Pinpoint the cell where the given text exists, returning its (x, y) midpoint coordinate. 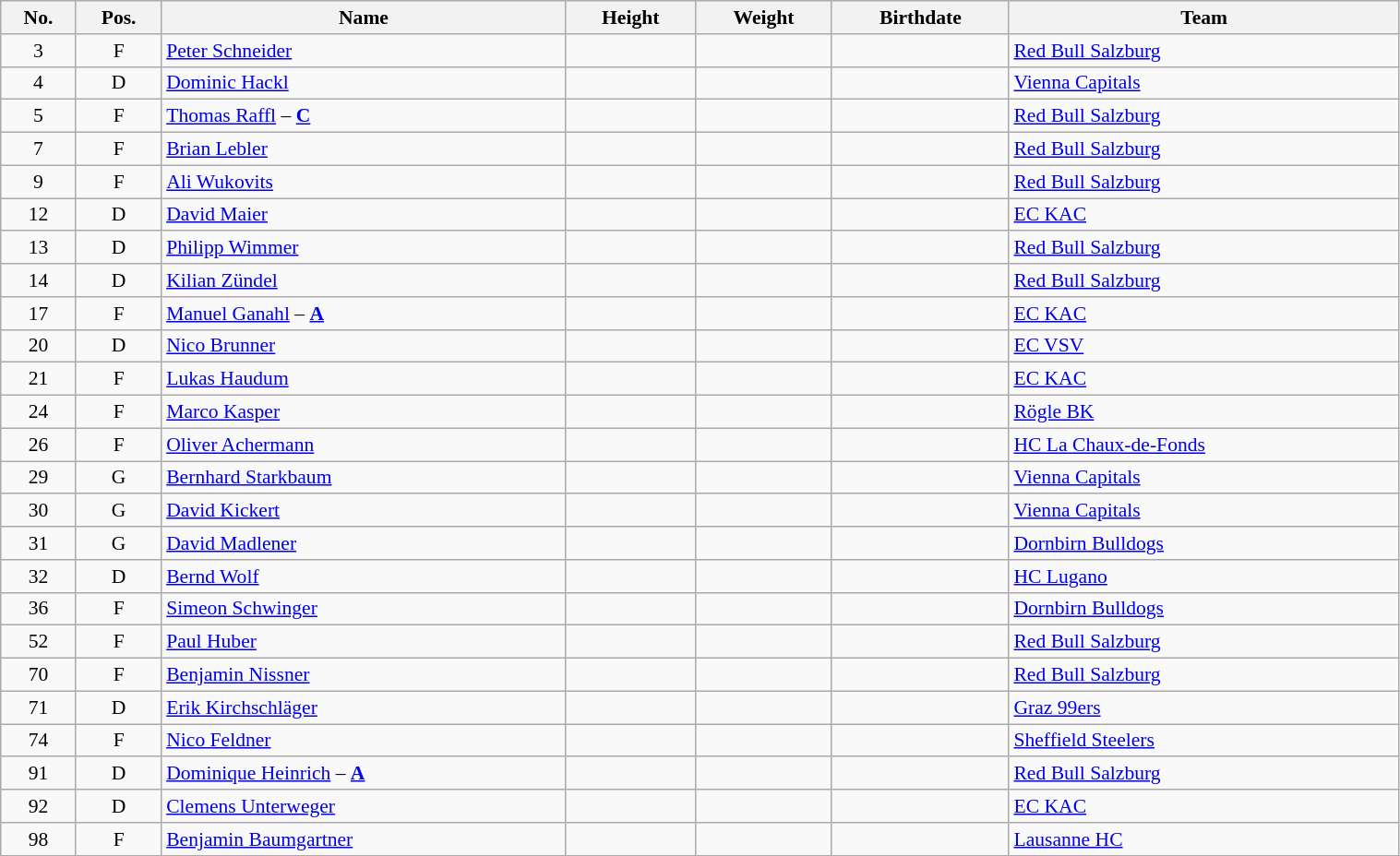
29 (39, 478)
52 (39, 642)
Dominique Heinrich – A (364, 774)
Kilian Zündel (364, 280)
Pos. (118, 18)
17 (39, 314)
Graz 99ers (1203, 707)
David Madlener (364, 543)
Philipp Wimmer (364, 248)
Name (364, 18)
20 (39, 346)
Birthdate (920, 18)
9 (39, 182)
7 (39, 149)
Oliver Achermann (364, 445)
26 (39, 445)
Rögle BK (1203, 412)
70 (39, 675)
32 (39, 577)
Bernd Wolf (364, 577)
14 (39, 280)
Sheffield Steelers (1203, 741)
98 (39, 839)
91 (39, 774)
31 (39, 543)
5 (39, 116)
21 (39, 379)
Marco Kasper (364, 412)
Benjamin Nissner (364, 675)
Erik Kirchschläger (364, 707)
Peter Schneider (364, 51)
Lausanne HC (1203, 839)
No. (39, 18)
Height (631, 18)
92 (39, 806)
Thomas Raffl – C (364, 116)
Lukas Haudum (364, 379)
Benjamin Baumgartner (364, 839)
4 (39, 83)
30 (39, 511)
Simeon Schwinger (364, 609)
36 (39, 609)
Weight (764, 18)
Bernhard Starkbaum (364, 478)
HC Lugano (1203, 577)
Manuel Ganahl – A (364, 314)
Nico Brunner (364, 346)
Brian Lebler (364, 149)
24 (39, 412)
Team (1203, 18)
Ali Wukovits (364, 182)
12 (39, 215)
David Kickert (364, 511)
13 (39, 248)
Nico Feldner (364, 741)
74 (39, 741)
3 (39, 51)
Dominic Hackl (364, 83)
HC La Chaux-de-Fonds (1203, 445)
EC VSV (1203, 346)
71 (39, 707)
Clemens Unterweger (364, 806)
David Maier (364, 215)
Paul Huber (364, 642)
